Extract the [x, y] coordinate from the center of the cell holding the provided text.  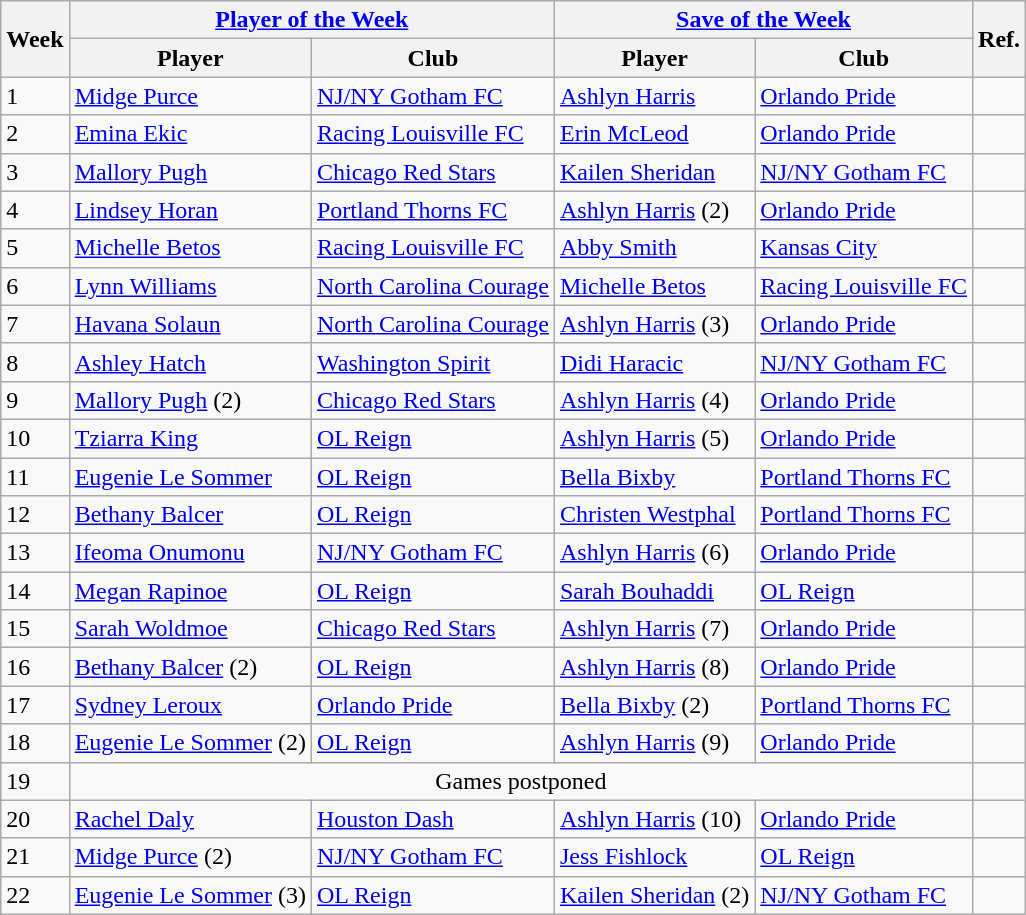
13 [35, 553]
16 [35, 667]
10 [35, 438]
Week [35, 39]
Sydney Leroux [190, 705]
4 [35, 210]
Sarah Woldmoe [190, 629]
8 [35, 362]
Sarah Bouhaddi [654, 591]
Ashlyn Harris [654, 96]
20 [35, 819]
12 [35, 515]
Erin McLeod [654, 134]
2 [35, 134]
Eugenie Le Sommer (3) [190, 895]
Kailen Sheridan (2) [654, 895]
3 [35, 172]
Ashlyn Harris (7) [654, 629]
11 [35, 477]
1 [35, 96]
Eugenie Le Sommer [190, 477]
Games postponed [520, 781]
Havana Solaun [190, 324]
Ifeoma Onumonu [190, 553]
Ashley Hatch [190, 362]
Bella Bixby [654, 477]
Ashlyn Harris (4) [654, 400]
Emina Ekic [190, 134]
Houston Dash [432, 819]
Washington Spirit [432, 362]
Mallory Pugh (2) [190, 400]
Kansas City [864, 248]
Tziarra King [190, 438]
Didi Haracic [654, 362]
14 [35, 591]
Kailen Sheridan [654, 172]
Ashlyn Harris (6) [654, 553]
18 [35, 743]
9 [35, 400]
Ashlyn Harris (2) [654, 210]
Eugenie Le Sommer (2) [190, 743]
Bethany Balcer [190, 515]
Ashlyn Harris (8) [654, 667]
Midge Purce [190, 96]
5 [35, 248]
Mallory Pugh [190, 172]
Midge Purce (2) [190, 857]
Lynn Williams [190, 286]
Ashlyn Harris (5) [654, 438]
Bella Bixby (2) [654, 705]
Ashlyn Harris (9) [654, 743]
Ref. [1000, 39]
19 [35, 781]
22 [35, 895]
6 [35, 286]
7 [35, 324]
Abby Smith [654, 248]
Player of the Week [312, 20]
Ashlyn Harris (3) [654, 324]
Megan Rapinoe [190, 591]
Jess Fishlock [654, 857]
Save of the Week [763, 20]
Lindsey Horan [190, 210]
Ashlyn Harris (10) [654, 819]
15 [35, 629]
17 [35, 705]
Rachel Daly [190, 819]
21 [35, 857]
Bethany Balcer (2) [190, 667]
Christen Westphal [654, 515]
